Capture the cell that displays the provided text and extract its [x, y] central coordinate. 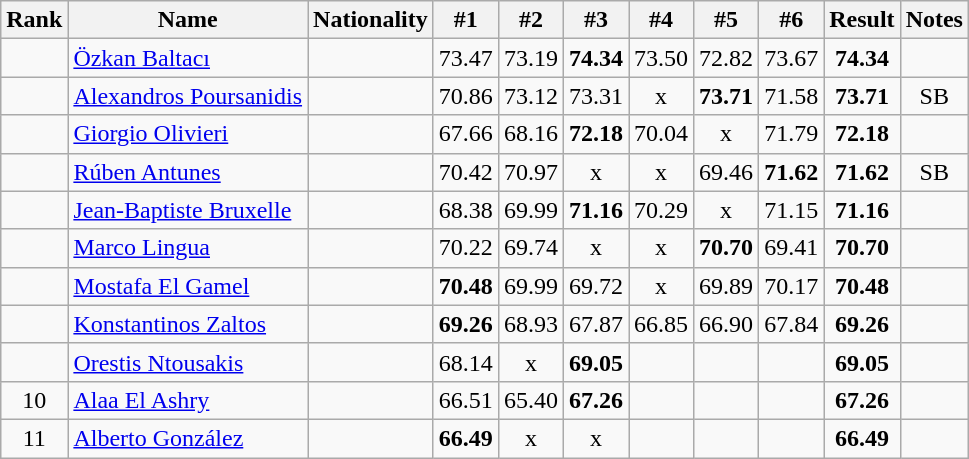
Nationality [371, 20]
67.84 [792, 324]
67.87 [596, 324]
69.41 [792, 248]
73.12 [530, 96]
72.82 [726, 58]
Alaa El Ashry [188, 400]
#2 [530, 20]
Alexandros Poursanidis [188, 96]
71.79 [792, 134]
68.93 [530, 324]
#1 [466, 20]
Result [862, 20]
Orestis Ntousakis [188, 362]
69.46 [726, 172]
65.40 [530, 400]
Mostafa El Gamel [188, 286]
69.89 [726, 286]
Name [188, 20]
#5 [726, 20]
73.67 [792, 58]
Notes [934, 20]
69.72 [596, 286]
#6 [792, 20]
71.15 [792, 210]
70.29 [660, 210]
73.19 [530, 58]
68.38 [466, 210]
73.47 [466, 58]
70.42 [466, 172]
71.58 [792, 96]
69.74 [530, 248]
Rank [34, 20]
Konstantinos Zaltos [188, 324]
73.50 [660, 58]
Giorgio Olivieri [188, 134]
70.17 [792, 286]
Jean-Baptiste Bruxelle [188, 210]
70.04 [660, 134]
Rúben Antunes [188, 172]
66.51 [466, 400]
70.86 [466, 96]
70.97 [530, 172]
Özkan Baltacı [188, 58]
68.16 [530, 134]
Alberto González [188, 438]
73.31 [596, 96]
66.90 [726, 324]
66.85 [660, 324]
68.14 [466, 362]
10 [34, 400]
11 [34, 438]
70.22 [466, 248]
#4 [660, 20]
Marco Lingua [188, 248]
#3 [596, 20]
67.66 [466, 134]
